Return [x, y] of the center of cell containing provided text 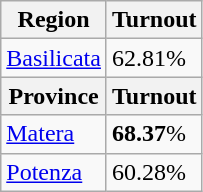
Basilicata [54, 58]
Region [54, 20]
60.28% [154, 172]
Matera [54, 134]
Potenza [54, 172]
Province [54, 96]
62.81% [154, 58]
68.37% [154, 134]
